Output the [x, y] coordinate of the center of the cell containing the given text.  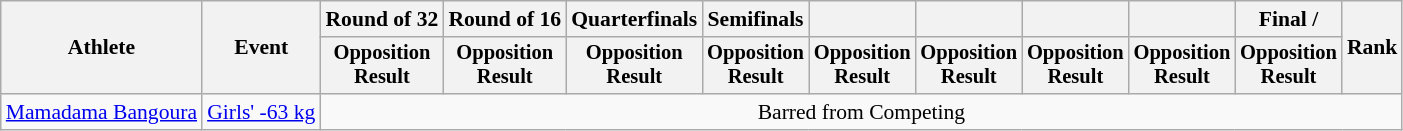
Mamadama Bangoura [102, 112]
Round of 32 [382, 19]
Athlete [102, 48]
Barred from Competing [861, 112]
Round of 16 [504, 19]
Final / [1288, 19]
Event [261, 48]
Quarterfinals [634, 19]
Semifinals [756, 19]
Girls' -63 kg [261, 112]
Rank [1372, 48]
